Extract the [x, y] coordinate from the center of the cell holding the provided text.  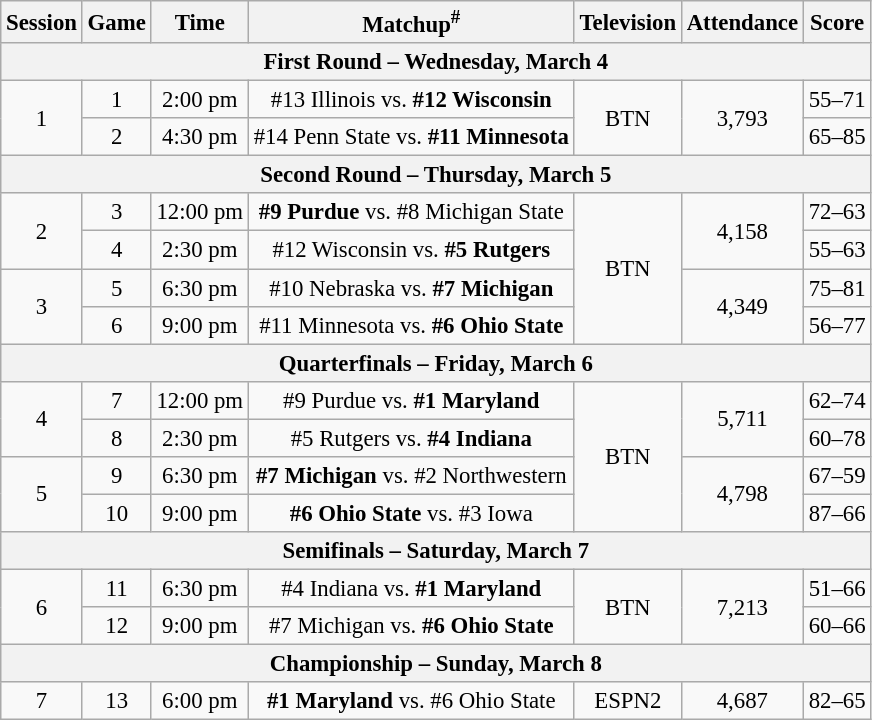
#9 Purdue vs. #1 Maryland [411, 400]
#13 Illinois vs. #12 Wisconsin [411, 100]
4,158 [742, 232]
51–66 [837, 588]
#12 Wisconsin vs. #5 Rutgers [411, 250]
Matchup# [411, 22]
First Round – Wednesday, March 4 [436, 62]
75–81 [837, 288]
62–74 [837, 400]
87–66 [837, 513]
#7 Michigan vs. #6 Ohio State [411, 626]
60–66 [837, 626]
12 [116, 626]
#1 Maryland vs. #6 Ohio State [411, 701]
55–71 [837, 100]
55–63 [837, 250]
#14 Penn State vs. #11 Minnesota [411, 137]
13 [116, 701]
11 [116, 588]
6:00 pm [200, 701]
Attendance [742, 22]
#6 Ohio State vs. #3 Iowa [411, 513]
Championship – Sunday, March 8 [436, 664]
2:00 pm [200, 100]
Second Round – Thursday, March 5 [436, 175]
Time [200, 22]
#5 Rutgers vs. #4 Indiana [411, 438]
8 [116, 438]
65–85 [837, 137]
Game [116, 22]
67–59 [837, 476]
56–77 [837, 325]
4,349 [742, 306]
#10 Nebraska vs. #7 Michigan [411, 288]
ESPN2 [628, 701]
Score [837, 22]
7,213 [742, 606]
5,711 [742, 418]
4,687 [742, 701]
#4 Indiana vs. #1 Maryland [411, 588]
4,798 [742, 494]
Television [628, 22]
72–63 [837, 213]
Quarterfinals – Friday, March 6 [436, 363]
Semifinals – Saturday, March 7 [436, 551]
10 [116, 513]
#7 Michigan vs. #2 Northwestern [411, 476]
60–78 [837, 438]
9 [116, 476]
#11 Minnesota vs. #6 Ohio State [411, 325]
4:30 pm [200, 137]
#9 Purdue vs. #8 Michigan State [411, 213]
3,793 [742, 118]
82–65 [837, 701]
Session [42, 22]
